Provide the (x, y) coordinate of the cell's center where the given text is located.  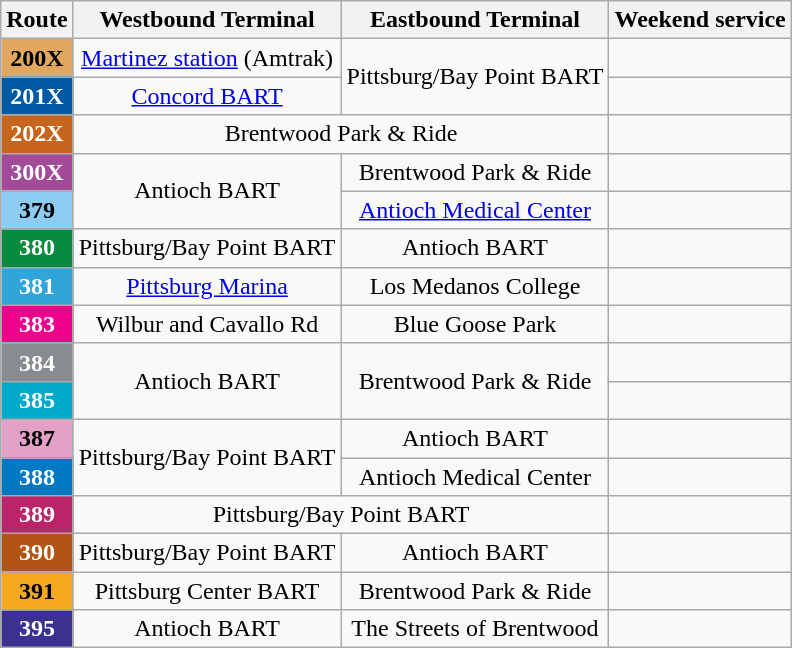
Pittsburg Marina (207, 286)
383 (37, 324)
388 (37, 477)
202X (37, 134)
384 (37, 362)
Martinez station (Amtrak) (207, 58)
200X (37, 58)
300X (37, 172)
Pittsburg Center BART (207, 591)
380 (37, 248)
381 (37, 286)
Wilbur and Cavallo Rd (207, 324)
The Streets of Brentwood (475, 629)
Los Medanos College (475, 286)
Weekend service (700, 20)
389 (37, 515)
391 (37, 591)
Blue Goose Park (475, 324)
Eastbound Terminal (475, 20)
379 (37, 210)
387 (37, 438)
385 (37, 400)
Route (37, 20)
390 (37, 553)
395 (37, 629)
201X (37, 96)
Concord BART (207, 96)
Westbound Terminal (207, 20)
